Identify which cell holds the provided text, then report its (x, y) central coordinate. 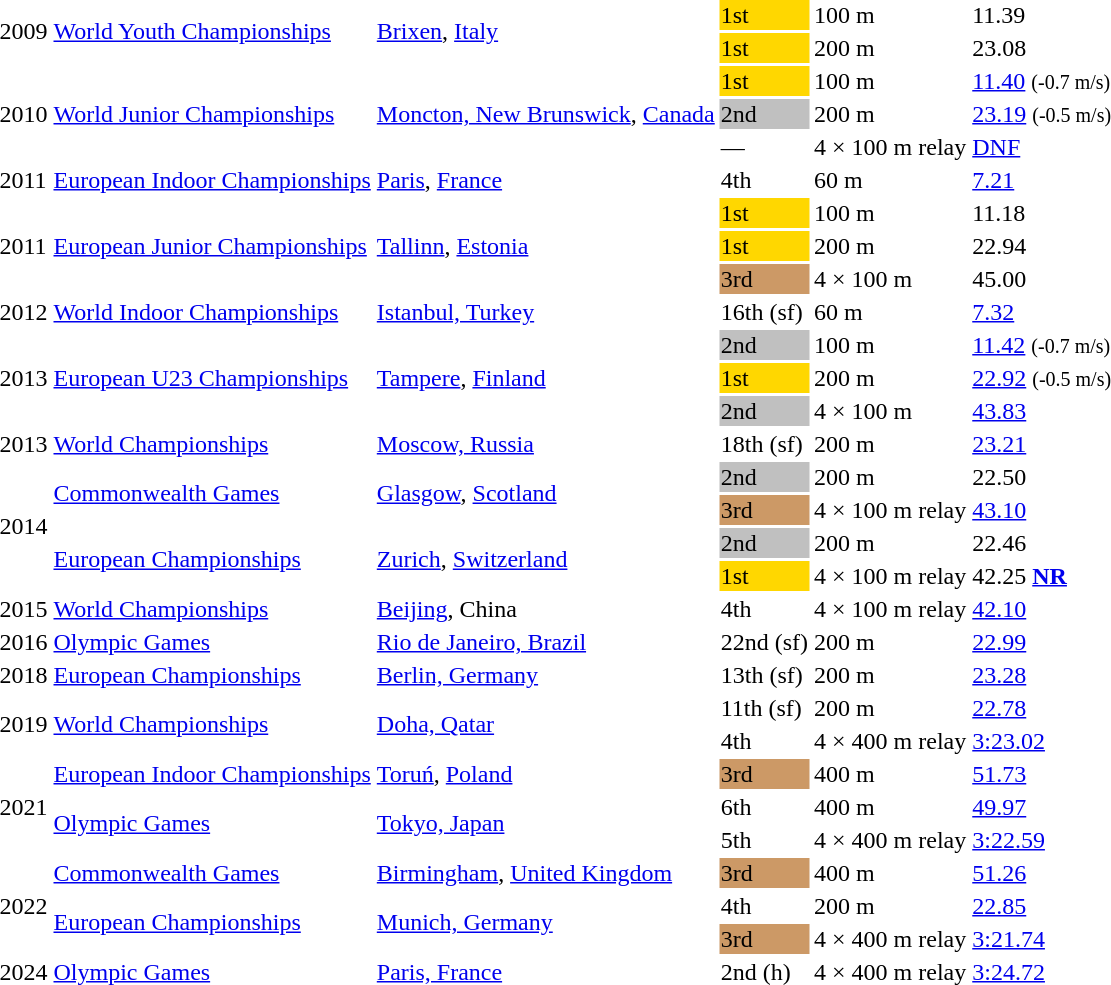
Tokyo, Japan (546, 824)
Toruń, Poland (546, 774)
6th (764, 807)
Glasgow, Scotland (546, 494)
18th (sf) (764, 444)
European U23 Championships (212, 378)
World Youth Championships (212, 32)
Tampere, Finland (546, 378)
Munich, Germany (546, 922)
Moncton, New Brunswick, Canada (546, 114)
Paris, France (546, 180)
Doha, Qatar (546, 724)
13th (sf) (764, 675)
Zurich, Switzerland (546, 560)
Tallinn, Estonia (546, 246)
11th (sf) (764, 708)
Brixen, Italy (546, 32)
Moscow, Russia (546, 444)
World Indoor Championships (212, 312)
Istanbul, Turkey (546, 312)
22nd (sf) (764, 642)
Beijing, China (546, 609)
European Junior Championships (212, 246)
5th (764, 840)
— (764, 147)
World Junior Championships (212, 114)
16th (sf) (764, 312)
Birmingham, United Kingdom (546, 873)
Berlin, Germany (546, 675)
Rio de Janeiro, Brazil (546, 642)
